From the cell containing the given text, extract its center point as [x, y] coordinate. 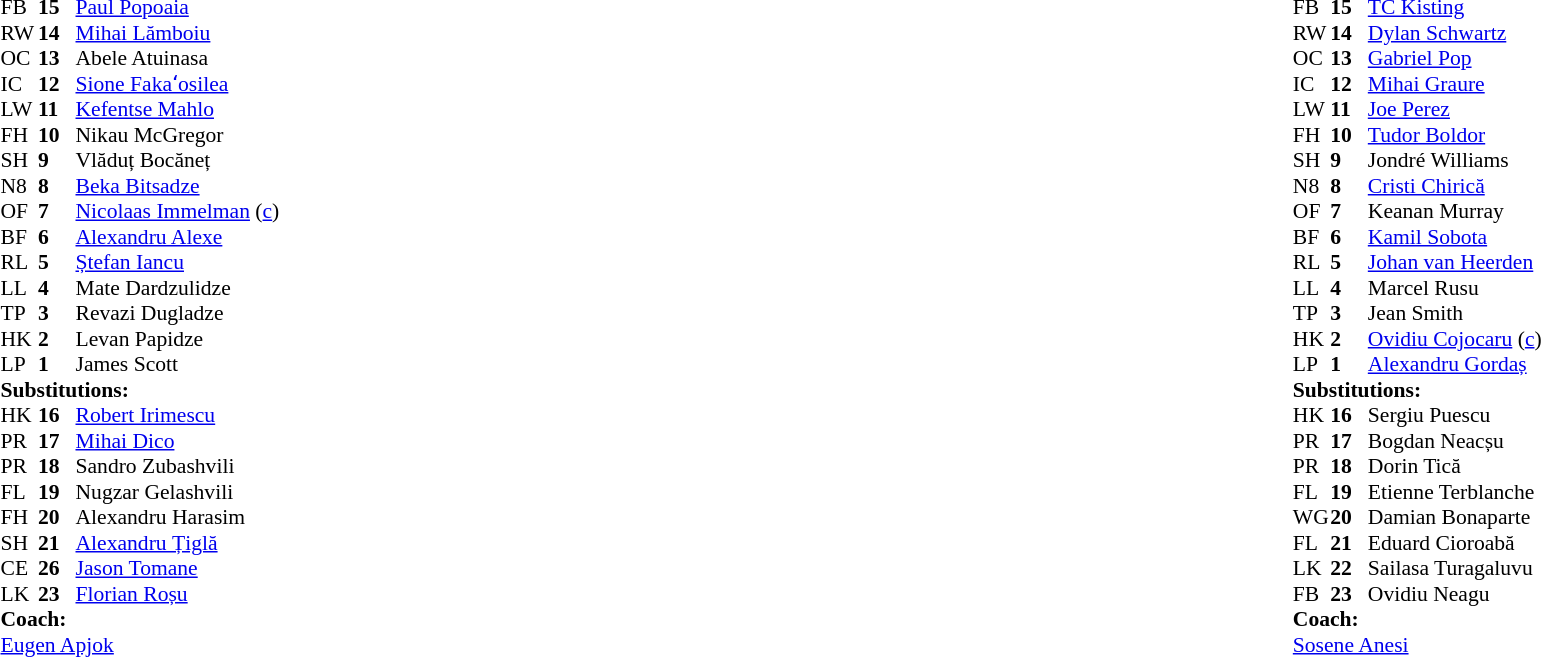
Mihai Dico [178, 441]
Coach: [140, 619]
FB [1312, 594]
Nugzar Gelashvili [178, 492]
Mate Dardzulidze [178, 288]
Sione Fakaʻosilea [178, 84]
Beka Bitsadze [178, 186]
Mihai Lămboiu [178, 33]
Nicolaas Immelman (c) [178, 211]
Jason Tomane [178, 569]
James Scott [178, 365]
Sandro Zubashvili [178, 467]
26 [57, 569]
Alexandru Țiglă [178, 543]
Abele Atuinasa [178, 59]
Revazi Dugladze [178, 313]
Nikau McGregor [178, 135]
Robert Irimescu [178, 415]
Alexandru Alexe [178, 237]
Substitutions: [140, 390]
Florian Roșu [178, 594]
WG [1312, 517]
Alexandru Harasim [178, 517]
22 [1349, 569]
CE [19, 569]
Vlăduț Bocăneț [178, 161]
Ștefan Iancu [178, 263]
Kefentse Mahlo [178, 109]
Levan Papidze [178, 339]
